Output the [x, y] coordinate of the center of the cell containing the given text.  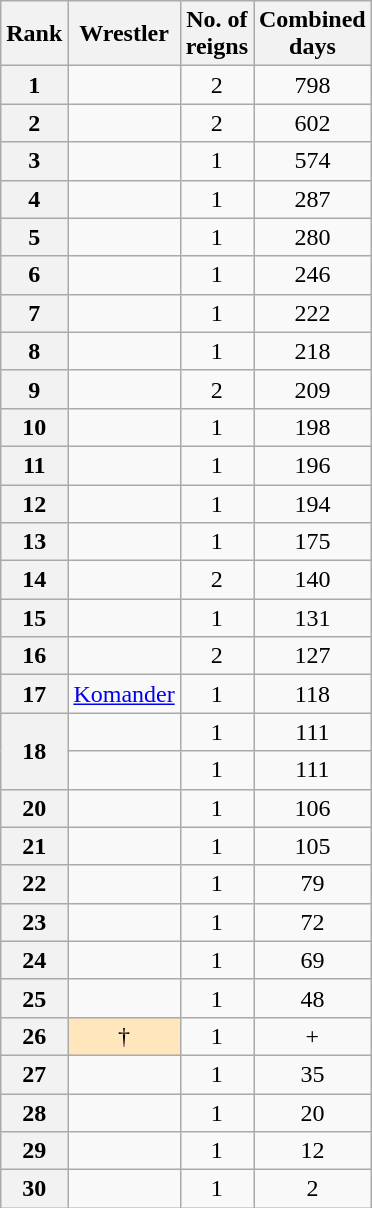
13 [34, 542]
127 [313, 656]
9 [34, 389]
† [124, 1036]
48 [313, 998]
18 [34, 751]
Komander [124, 694]
8 [34, 351]
287 [313, 199]
15 [34, 618]
Wrestler [124, 34]
6 [34, 275]
24 [34, 960]
22 [34, 884]
175 [313, 542]
246 [313, 275]
25 [34, 998]
17 [34, 694]
218 [313, 351]
79 [313, 884]
105 [313, 846]
106 [313, 808]
118 [313, 694]
280 [313, 237]
+ [313, 1036]
No. ofreigns [216, 34]
Combineddays [313, 34]
26 [34, 1036]
14 [34, 580]
5 [34, 237]
3 [34, 161]
140 [313, 580]
72 [313, 922]
10 [34, 427]
23 [34, 922]
798 [313, 85]
21 [34, 846]
196 [313, 465]
30 [34, 1189]
209 [313, 389]
11 [34, 465]
4 [34, 199]
131 [313, 618]
198 [313, 427]
16 [34, 656]
29 [34, 1151]
222 [313, 313]
27 [34, 1074]
28 [34, 1113]
194 [313, 503]
602 [313, 123]
69 [313, 960]
35 [313, 1074]
574 [313, 161]
7 [34, 313]
Rank [34, 34]
